Provide the (x, y) coordinate of the cell's center where the given text is located.  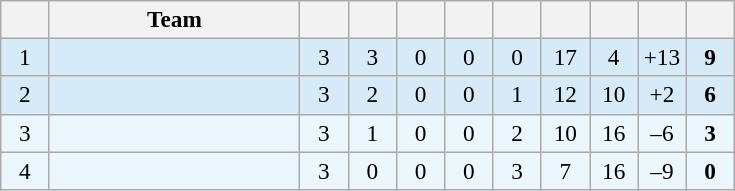
12 (565, 95)
6 (710, 95)
+2 (662, 95)
–9 (662, 170)
Team (174, 19)
17 (565, 57)
9 (710, 57)
+13 (662, 57)
7 (565, 170)
–6 (662, 133)
